Locate the cell with the specified text and output its [X, Y] center coordinate. 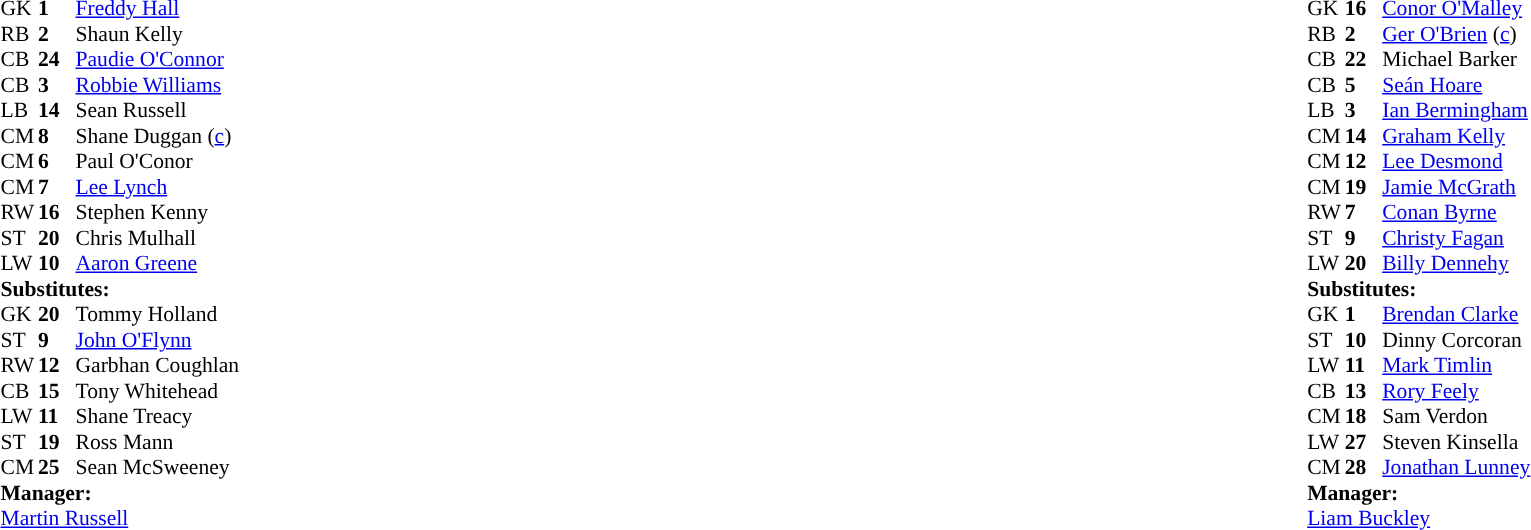
Conan Byrne [1456, 213]
6 [57, 161]
1 [1364, 315]
28 [1364, 467]
27 [1364, 442]
22 [1364, 59]
Robbie Williams [158, 85]
Brendan Clarke [1456, 315]
Shane Duggan (c) [158, 136]
25 [57, 467]
Rory Feely [1456, 391]
Graham Kelly [1456, 136]
John O'Flynn [158, 340]
Sam Verdon [1456, 417]
Stephen Kenny [158, 213]
Jonathan Lunney [1456, 467]
Garbhan Coughlan [158, 365]
15 [57, 391]
Lee Lynch [158, 187]
5 [1364, 85]
18 [1364, 417]
Sean McSweeney [158, 467]
Sean Russell [158, 111]
Mark Timlin [1456, 365]
Tony Whitehead [158, 391]
Ger O'Brien (c) [1456, 34]
Aaron Greene [158, 263]
Paudie O'Connor [158, 59]
16 [57, 213]
Ian Bermingham [1456, 111]
Dinny Corcoran [1456, 340]
Shane Treacy [158, 417]
Billy Dennehy [1456, 263]
Tommy Holland [158, 315]
8 [57, 136]
Chris Mulhall [158, 238]
24 [57, 59]
Shaun Kelly [158, 34]
Seán Hoare [1456, 85]
Christy Fagan [1456, 238]
13 [1364, 391]
Lee Desmond [1456, 161]
Ross Mann [158, 442]
Paul O'Conor [158, 161]
Steven Kinsella [1456, 442]
Michael Barker [1456, 59]
Jamie McGrath [1456, 187]
